Pinpoint the cell where the given text exists, returning its (x, y) midpoint coordinate. 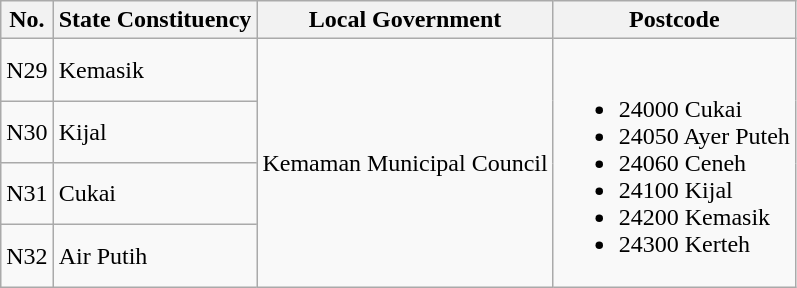
N30 (27, 132)
Cukai (155, 194)
Postcode (674, 20)
State Constituency (155, 20)
N29 (27, 70)
Kemaman Municipal Council (405, 163)
Local Government (405, 20)
No. (27, 20)
Air Putih (155, 256)
Kijal (155, 132)
24000 Cukai24050 Ayer Puteh24060 Ceneh24100 Kijal24200 Kemasik24300 Kerteh (674, 163)
N32 (27, 256)
N31 (27, 194)
Kemasik (155, 70)
